Pinpoint the cell where the given text exists, returning its [x, y] midpoint coordinate. 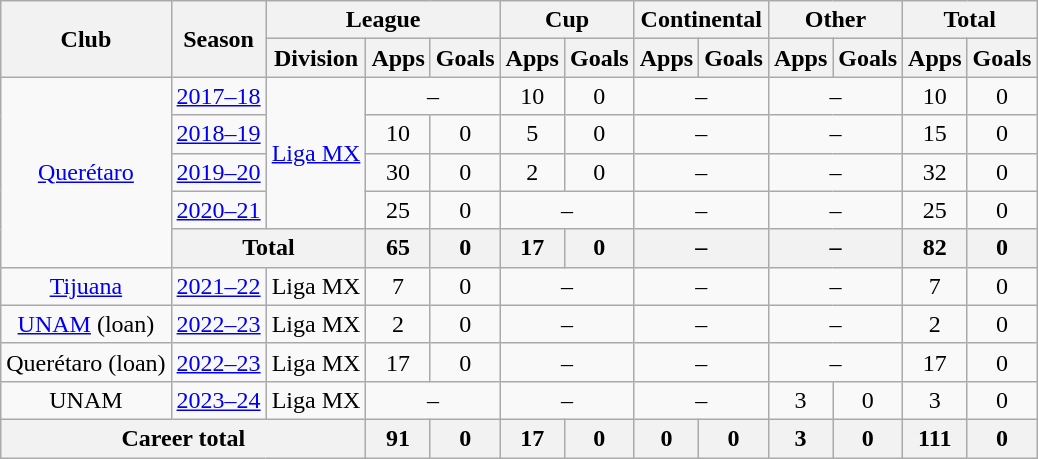
Cup [567, 20]
Continental [701, 20]
82 [935, 248]
UNAM [86, 400]
Club [86, 39]
65 [398, 248]
Career total [184, 438]
2020–21 [218, 210]
Other [835, 20]
30 [398, 172]
Season [218, 39]
Division [316, 58]
League [383, 20]
Querétaro (loan) [86, 362]
2019–20 [218, 172]
32 [935, 172]
2017–18 [218, 96]
2023–24 [218, 400]
15 [935, 134]
Querétaro [86, 172]
2018–19 [218, 134]
111 [935, 438]
2021–22 [218, 286]
5 [532, 134]
Tijuana [86, 286]
UNAM (loan) [86, 324]
91 [398, 438]
